Capture the cell that displays the provided text and extract its (x, y) central coordinate. 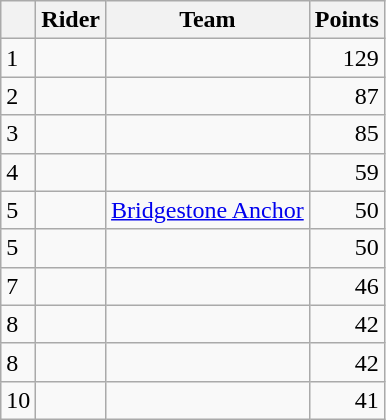
Rider (71, 20)
2 (18, 96)
46 (346, 286)
85 (346, 134)
87 (346, 96)
Bridgestone Anchor (208, 210)
59 (346, 172)
3 (18, 134)
Team (208, 20)
41 (346, 400)
4 (18, 172)
7 (18, 286)
129 (346, 58)
10 (18, 400)
Points (346, 20)
1 (18, 58)
